Return the [X, Y] coordinate for the center point of the cell that contains the specified text.  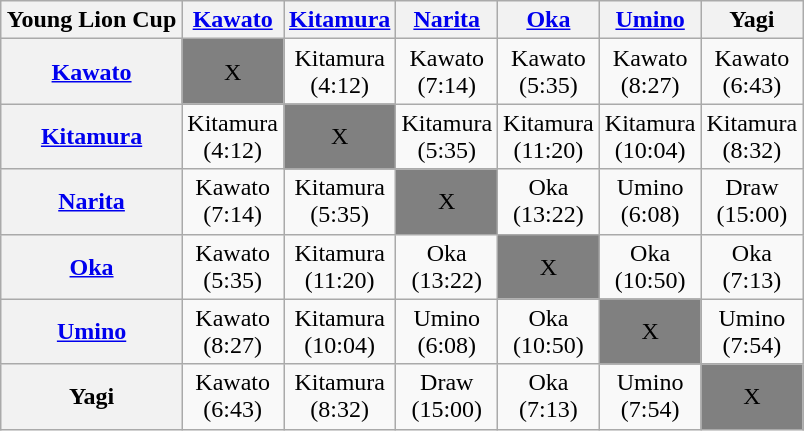
Young Lion Cup [91, 20]
